Capture the cell that displays the provided text and extract its (X, Y) central coordinate. 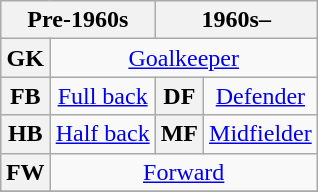
MF (179, 134)
Goalkeeper (184, 58)
FW (25, 172)
DF (179, 96)
Defender (261, 96)
Half back (102, 134)
1960s– (236, 20)
FB (25, 96)
GK (25, 58)
Full back (102, 96)
HB (25, 134)
Midfielder (261, 134)
Pre-1960s (78, 20)
Forward (184, 172)
